Identify which cell holds the provided text, then report its (X, Y) central coordinate. 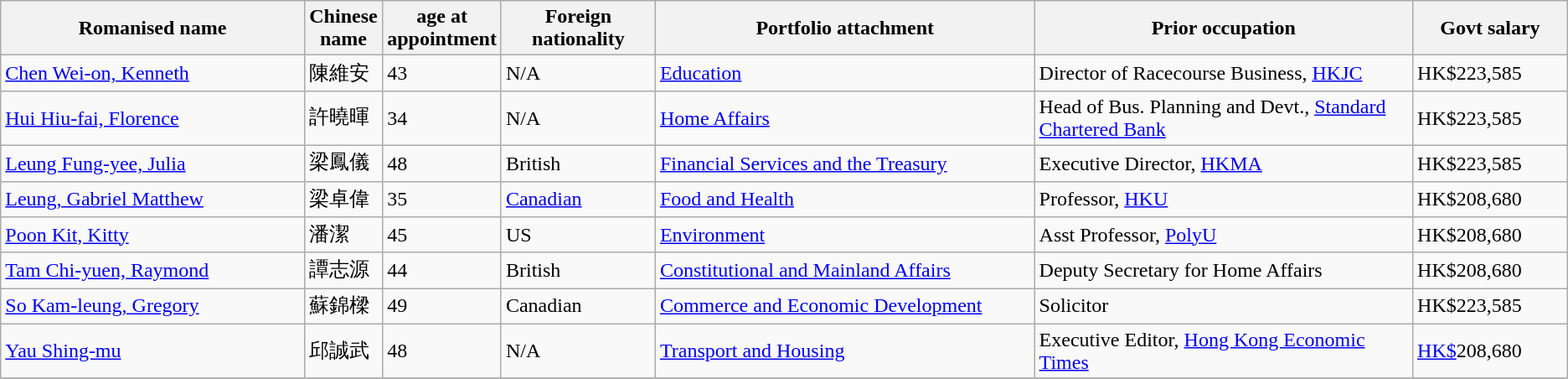
Hui Hiu-fai, Florence (152, 117)
US (578, 235)
陳維安 (343, 74)
Environment (844, 235)
蘇錦樑 (343, 307)
Head of Bus. Planning and Devt., Standard Chartered Bank (1224, 117)
Govt salary (1491, 29)
Asst Professor, PolyU (1224, 235)
Director of Racecourse Business, HKJC (1224, 74)
潘潔 (343, 235)
Prior occupation (1224, 29)
Chen Wei-on, Kenneth (152, 74)
Commerce and Economic Development (844, 307)
Home Affairs (844, 117)
梁鳳儀 (343, 163)
譚志源 (343, 270)
Foreign nationality (578, 29)
49 (442, 307)
44 (442, 270)
Tam Chi-yuen, Raymond (152, 270)
35 (442, 200)
age at appointment (442, 29)
Solicitor (1224, 307)
Food and Health (844, 200)
許曉暉 (343, 117)
Yau Shing-mu (152, 350)
Executive Director, HKMA (1224, 163)
Leung Fung-yee, Julia (152, 163)
Romanised name (152, 29)
Chinese name (343, 29)
Constitutional and Mainland Affairs (844, 270)
邱誠武 (343, 350)
So Kam-leung, Gregory (152, 307)
Education (844, 74)
Transport and Housing (844, 350)
梁卓偉 (343, 200)
Deputy Secretary for Home Affairs (1224, 270)
Portfolio attachment (844, 29)
Executive Editor, Hong Kong Economic Times (1224, 350)
Leung, Gabriel Matthew (152, 200)
43 (442, 74)
Professor, HKU (1224, 200)
Poon Kit, Kitty (152, 235)
Financial Services and the Treasury (844, 163)
45 (442, 235)
34 (442, 117)
